Extract the (X, Y) coordinate from the center of the cell holding the provided text.  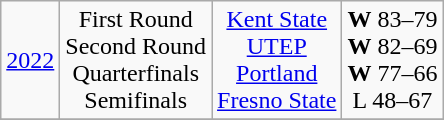
Kent StateUTEPPortlandFresno State (277, 60)
2022 (30, 60)
First RoundSecond RoundQuarterfinalsSemifinals (136, 60)
W 83–79W 82–69W 77–66L 48–67 (392, 60)
